Scan for the cell matching the given text and deliver its [x, y] coordinate at center. 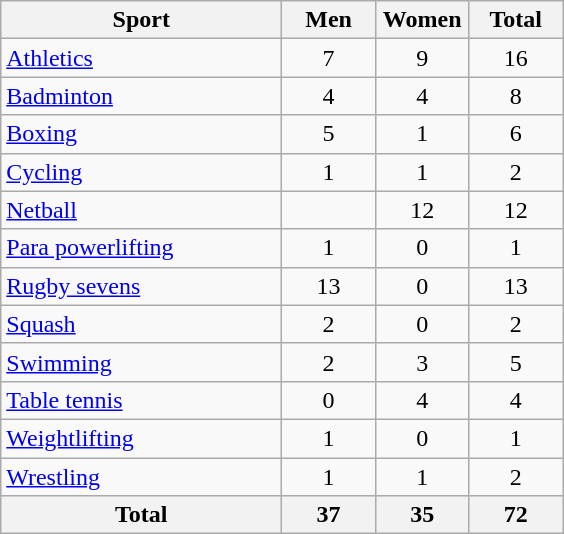
3 [422, 362]
Athletics [142, 58]
Rugby sevens [142, 286]
Badminton [142, 96]
Boxing [142, 134]
72 [516, 515]
37 [329, 515]
Para powerlifting [142, 248]
Netball [142, 210]
8 [516, 96]
Swimming [142, 362]
Squash [142, 324]
Cycling [142, 172]
16 [516, 58]
Table tennis [142, 400]
Women [422, 20]
9 [422, 58]
Weightlifting [142, 438]
Men [329, 20]
Wrestling [142, 477]
7 [329, 58]
35 [422, 515]
6 [516, 134]
Sport [142, 20]
